Scan for the cell matching the given text and deliver its (x, y) coordinate at center. 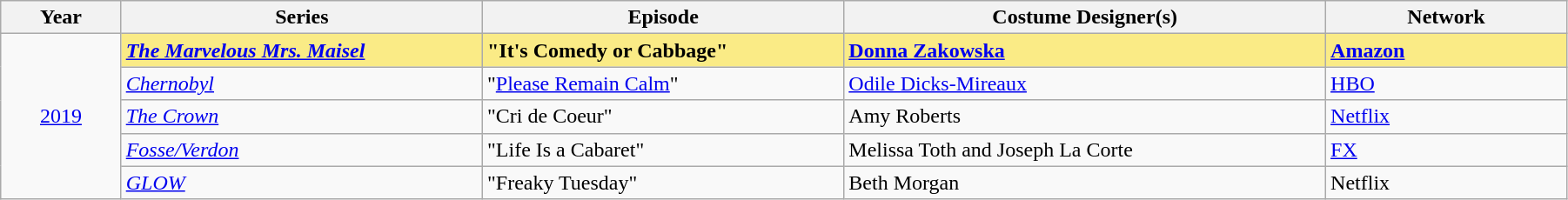
The Marvelous Mrs. Maisel (301, 50)
2019 (61, 117)
Year (61, 17)
"Please Remain Calm" (663, 83)
Melissa Toth and Joseph La Corte (1085, 150)
"Cri de Coeur" (663, 117)
Donna Zakowska (1085, 50)
Beth Morgan (1085, 183)
Odile Dicks-Mireaux (1085, 83)
GLOW (301, 183)
"It's Comedy or Cabbage" (663, 50)
FX (1446, 150)
"Life Is a Cabaret" (663, 150)
"Freaky Tuesday" (663, 183)
Episode (663, 17)
Fosse/Verdon (301, 150)
Network (1446, 17)
The Crown (301, 117)
Costume Designer(s) (1085, 17)
HBO (1446, 83)
Amazon (1446, 50)
Series (301, 17)
Chernobyl (301, 83)
Amy Roberts (1085, 117)
